Return the (x, y) coordinate for the center point of the cell that contains the specified text.  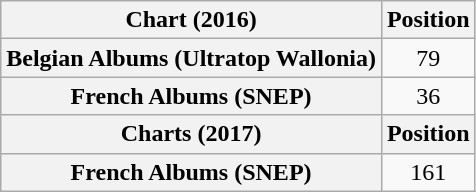
79 (428, 58)
161 (428, 172)
Belgian Albums (Ultratop Wallonia) (192, 58)
Charts (2017) (192, 134)
36 (428, 96)
Chart (2016) (192, 20)
